Determine the [x, y] coordinate at the center of the cell enclosing the given text.  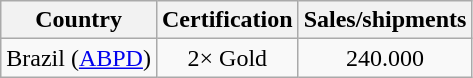
Sales/shipments [385, 20]
2× Gold [227, 58]
240.000 [385, 58]
Brazil (ABPD) [79, 58]
Country [79, 20]
Certification [227, 20]
